Return the [X, Y] coordinate for the center point of the cell that contains the specified text.  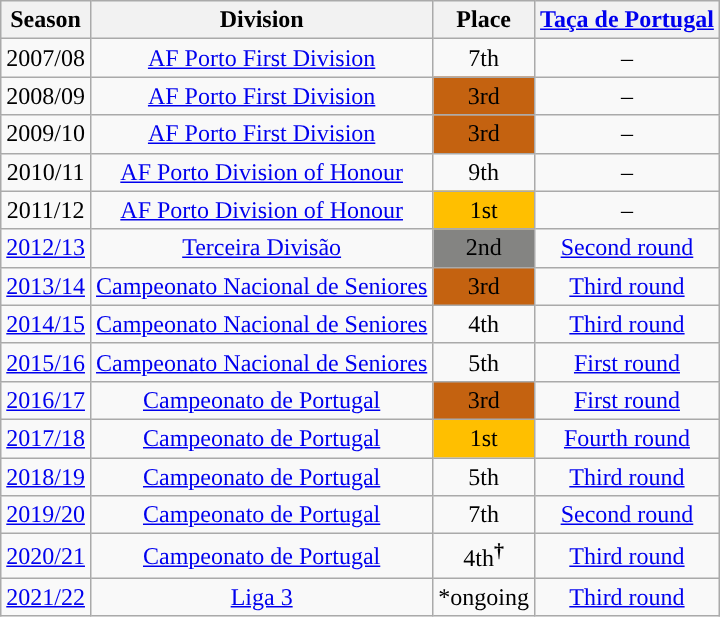
2021/22 [46, 597]
Division [261, 20]
2013/14 [46, 286]
2017/18 [46, 438]
Fourth round [628, 438]
Season [46, 20]
2014/15 [46, 324]
2008/09 [46, 96]
2020/21 [46, 556]
2019/20 [46, 515]
2009/10 [46, 134]
4th [484, 324]
2nd [484, 248]
2016/17 [46, 400]
4th† [484, 556]
9th [484, 172]
*ongoing [484, 597]
Terceira Divisão [261, 248]
2007/08 [46, 58]
2018/19 [46, 477]
2012/13 [46, 248]
Taça de Portugal [628, 20]
Liga 3 [261, 597]
2015/16 [46, 362]
Place [484, 20]
2010/11 [46, 172]
2011/12 [46, 210]
